Capture the cell that displays the provided text and extract its [X, Y] central coordinate. 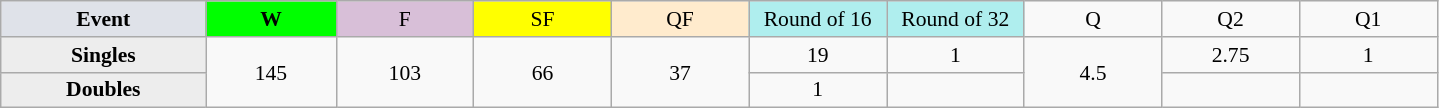
145 [271, 72]
4.5 [1093, 72]
Event [104, 19]
SF [543, 19]
QF [680, 19]
Q2 [1231, 19]
Q1 [1368, 19]
66 [543, 72]
19 [818, 55]
W [271, 19]
Q [1093, 19]
2.75 [1231, 55]
37 [680, 72]
Round of 16 [818, 19]
103 [405, 72]
Doubles [104, 90]
F [405, 19]
Singles [104, 55]
Round of 32 [955, 19]
